Find where the given text appears and provide that cell's center as [X, Y] coordinate. 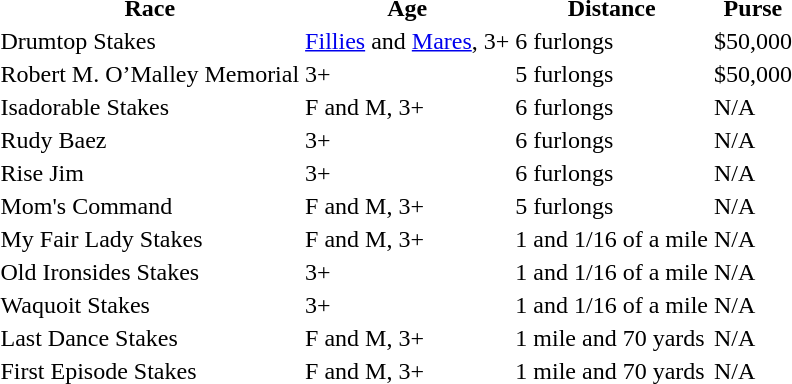
1 mile and 70 yards [612, 338]
Fillies and Mares, 3+ [408, 41]
